Provide the [X, Y] coordinate of the cell's center where the given text is located.  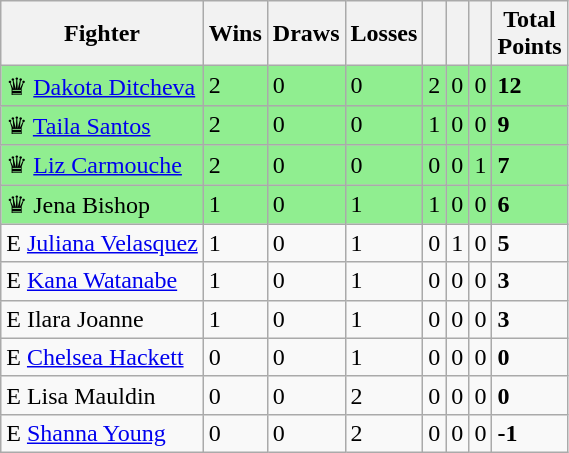
E Ilara Joanne [102, 319]
12 [530, 86]
7 [530, 165]
♛ Dakota Ditcheva [102, 86]
Total Points [530, 34]
5 [530, 243]
E Lisa Mauldin [102, 395]
-1 [530, 433]
E Juliana Velasquez [102, 243]
9 [530, 125]
E Kana Watanabe [102, 281]
E Shanna Young [102, 433]
Losses [384, 34]
Wins [235, 34]
Fighter [102, 34]
♛ Jena Bishop [102, 204]
Draws [306, 34]
6 [530, 204]
♛ Liz Carmouche [102, 165]
♛ Taila Santos [102, 125]
E Chelsea Hackett [102, 357]
